Return [X, Y] of the center of cell containing provided text 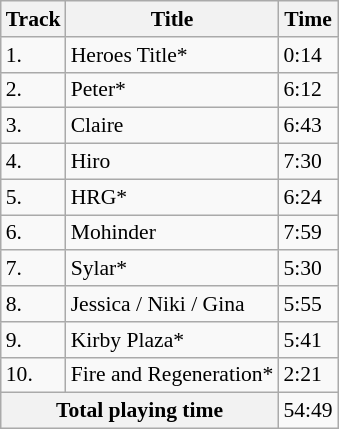
4. [34, 162]
1. [34, 55]
5:55 [308, 304]
7. [34, 269]
2:21 [308, 375]
6:12 [308, 90]
3. [34, 126]
Track [34, 19]
2. [34, 90]
8. [34, 304]
5:41 [308, 340]
6. [34, 233]
Claire [172, 126]
Fire and Regeneration* [172, 375]
5. [34, 197]
Heroes Title* [172, 55]
Total playing time [140, 411]
Sylar* [172, 269]
Jessica / Niki / Gina [172, 304]
Hiro [172, 162]
9. [34, 340]
6:43 [308, 126]
5:30 [308, 269]
0:14 [308, 55]
Mohinder [172, 233]
10. [34, 375]
54:49 [308, 411]
6:24 [308, 197]
HRG* [172, 197]
7:59 [308, 233]
Title [172, 19]
7:30 [308, 162]
Peter* [172, 90]
Kirby Plaza* [172, 340]
Time [308, 19]
